Return the (x, y) coordinate for the center point of the cell that contains the specified text.  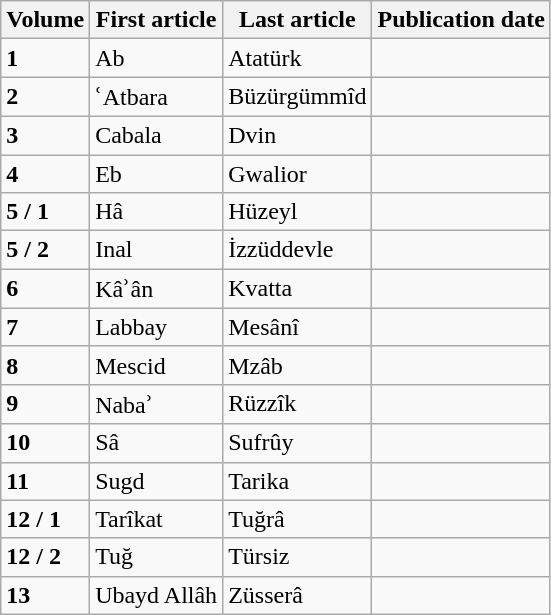
Rüzzîk (298, 404)
Mesânî (298, 327)
Kvatta (298, 289)
13 (46, 595)
Cabala (156, 135)
First article (156, 20)
Hüzeyl (298, 212)
4 (46, 173)
5 / 2 (46, 250)
6 (46, 289)
Publication date (461, 20)
Tuğ (156, 557)
Kâʾân (156, 289)
Inal (156, 250)
Tarîkat (156, 519)
Ubayd Allâh (156, 595)
12 / 1 (46, 519)
3 (46, 135)
Mzâb (298, 365)
Last article (298, 20)
1 (46, 58)
12 / 2 (46, 557)
5 / 1 (46, 212)
Dvin (298, 135)
Hâ (156, 212)
İzzüddevle (298, 250)
Nabaʾ (156, 404)
Sâ (156, 443)
Tarika (298, 481)
Atatürk (298, 58)
2 (46, 97)
10 (46, 443)
ʿAtbara (156, 97)
9 (46, 404)
11 (46, 481)
7 (46, 327)
Züsserâ (298, 595)
8 (46, 365)
Ab (156, 58)
Gwalior (298, 173)
Türsiz (298, 557)
Sugd (156, 481)
Volume (46, 20)
Tuğrâ (298, 519)
Büzürgümmîd (298, 97)
Mescid (156, 365)
Eb (156, 173)
Labbay (156, 327)
Sufrûy (298, 443)
